For the text-containing cell, return its midpoint in [x, y] coordinate format. 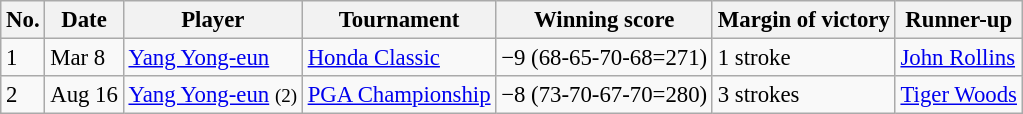
Yang Yong-eun (2) [212, 95]
Date [84, 20]
Player [212, 20]
−9 (68-65-70-68=271) [604, 58]
John Rollins [958, 58]
Winning score [604, 20]
Runner-up [958, 20]
−8 (73-70-67-70=280) [604, 95]
Mar 8 [84, 58]
Honda Classic [399, 58]
Tiger Woods [958, 95]
Aug 16 [84, 95]
1 stroke [804, 58]
Margin of victory [804, 20]
3 strokes [804, 95]
PGA Championship [399, 95]
Yang Yong-eun [212, 58]
No. [23, 20]
2 [23, 95]
1 [23, 58]
Tournament [399, 20]
